Pinpoint the cell where the given text exists, returning its (X, Y) midpoint coordinate. 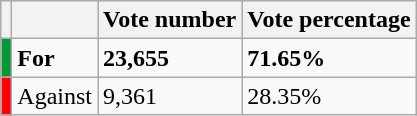
Against (55, 96)
71.65% (329, 58)
28.35% (329, 96)
23,655 (170, 58)
9,361 (170, 96)
Vote percentage (329, 20)
For (55, 58)
Vote number (170, 20)
